Return [X, Y] of the center of cell containing provided text 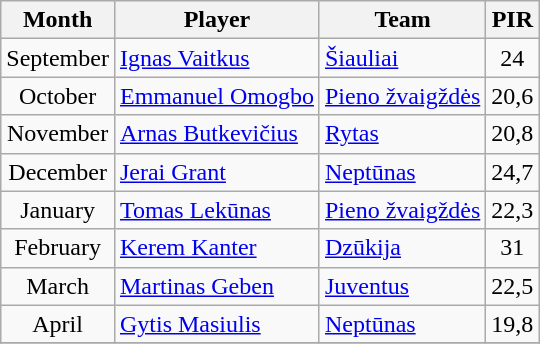
24,7 [512, 172]
January [58, 210]
November [58, 134]
April [58, 324]
Šiauliai [402, 58]
Dzūkija [402, 248]
Gytis Masiulis [216, 324]
Arnas Butkevičius [216, 134]
20,6 [512, 96]
Martinas Geben [216, 286]
December [58, 172]
31 [512, 248]
October [58, 96]
Kerem Kanter [216, 248]
February [58, 248]
22,5 [512, 286]
20,8 [512, 134]
Jerai Grant [216, 172]
Tomas Lekūnas [216, 210]
19,8 [512, 324]
Team [402, 20]
Month [58, 20]
Emmanuel Omogbo [216, 96]
March [58, 286]
Juventus [402, 286]
Player [216, 20]
Rytas [402, 134]
24 [512, 58]
September [58, 58]
Ignas Vaitkus [216, 58]
PIR [512, 20]
22,3 [512, 210]
